From the cell containing the given text, extract its center point as (x, y) coordinate. 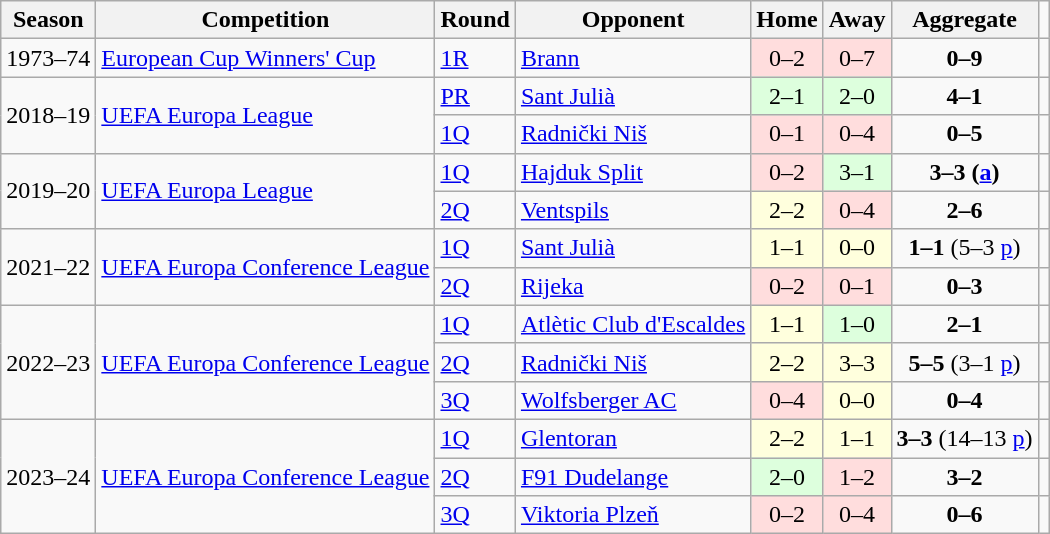
Atlètic Club d'Escaldes (632, 324)
1–0 (857, 324)
Round (475, 20)
Season (48, 20)
0–5 (964, 134)
1–2 (857, 477)
1R (475, 58)
Wolfsberger AC (632, 400)
Away (857, 20)
0–9 (964, 58)
2019–20 (48, 191)
2021–22 (48, 267)
2–6 (964, 210)
2022–23 (48, 362)
Viktoria Plzeň (632, 515)
Competition (266, 20)
3–2 (964, 477)
0–7 (857, 58)
Glentoran (632, 438)
1973–74 (48, 58)
F91 Dudelange (632, 477)
3–3 (14–13 p) (964, 438)
Aggregate (964, 20)
4–1 (964, 96)
Rijeka (632, 286)
5–5 (3–1 p) (964, 362)
0–3 (964, 286)
3–1 (857, 172)
3–3 (a) (964, 172)
0–6 (964, 515)
PR (475, 96)
2018–19 (48, 115)
Hajduk Split (632, 172)
3–3 (857, 362)
1–1 (5–3 p) (964, 248)
Home (787, 20)
Opponent (632, 20)
Ventspils (632, 210)
2023–24 (48, 476)
Brann (632, 58)
European Cup Winners' Cup (266, 58)
